Scan for the cell matching the given text and deliver its (X, Y) coordinate at center. 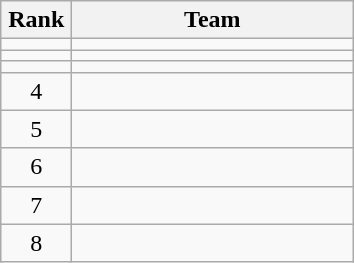
Rank (36, 20)
Team (212, 20)
4 (36, 91)
5 (36, 129)
8 (36, 243)
6 (36, 167)
7 (36, 205)
